Locate the cell with the specified text and output its (X, Y) center coordinate. 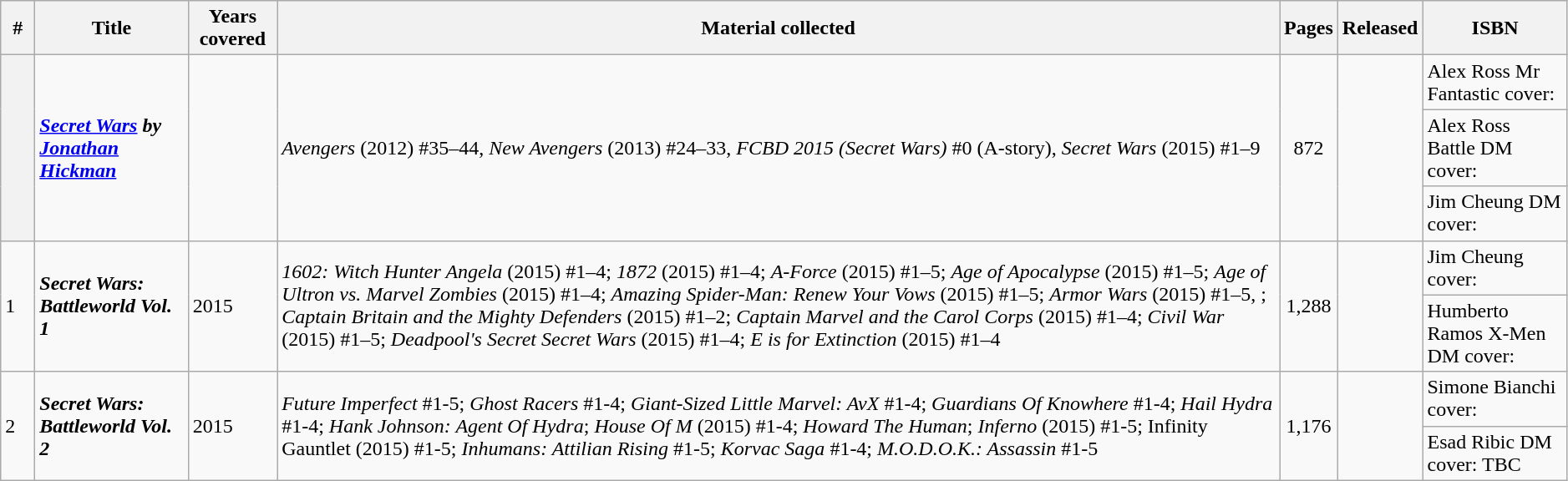
Jim Cheung cover: (1495, 267)
Secret Wars: Battleworld Vol. 2 (112, 426)
Alex Ross Mr Fantastic cover: (1495, 82)
ISBN (1495, 28)
1 (18, 306)
2 (18, 426)
Esad Ribic DM cover: TBC (1495, 453)
Avengers (2012) #35–44, New Avengers (2013) #24–33, FCBD 2015 (Secret Wars) #0 (A-story), Secret Wars (2015) #1–9 (779, 148)
Years covered (232, 28)
Simone Bianchi cover: (1495, 399)
Jim Cheung DM cover: (1495, 214)
Humberto Ramos X-Men DM cover: (1495, 333)
872 (1309, 148)
Pages (1309, 28)
Material collected (779, 28)
Secret Wars by Jonathan Hickman (112, 148)
Released (1380, 28)
Secret Wars: Battleworld Vol. 1 (112, 306)
1,176 (1309, 426)
Alex Ross Battle DM cover: (1495, 148)
Title (112, 28)
# (18, 28)
1,288 (1309, 306)
